Output the (X, Y) coordinate of the center of the cell containing the given text.  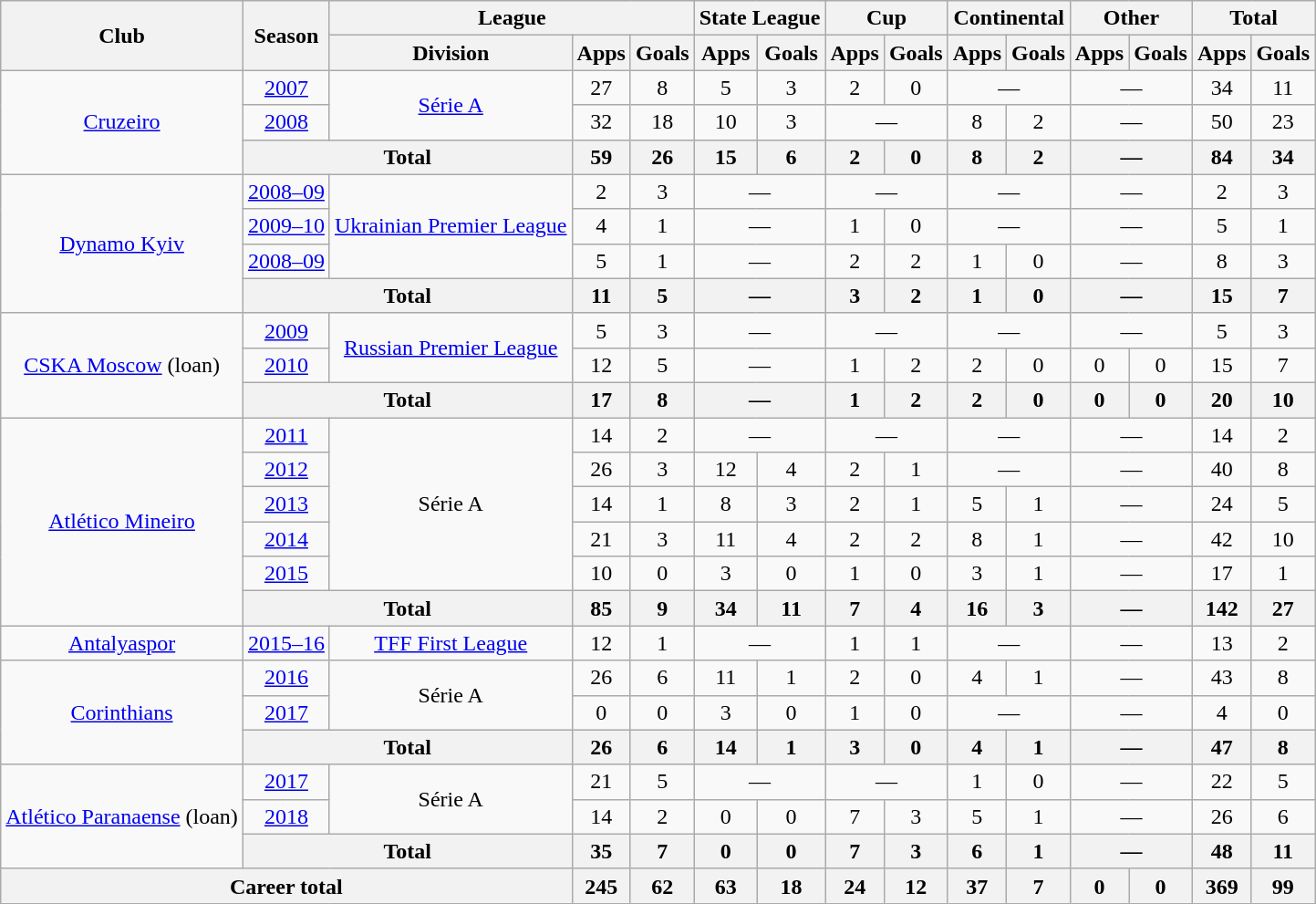
142 (1221, 608)
Cup (886, 18)
2009 (286, 330)
State League (760, 18)
2009–10 (286, 226)
2016 (286, 678)
Division (451, 53)
2008 (286, 122)
CSKA Moscow (loan) (122, 365)
35 (601, 851)
369 (1221, 886)
Corinthians (122, 712)
Antalyaspor (122, 643)
22 (1221, 782)
63 (726, 886)
23 (1283, 122)
2010 (286, 365)
40 (1221, 470)
84 (1221, 157)
48 (1221, 851)
2011 (286, 435)
59 (601, 157)
Continental (1009, 18)
245 (601, 886)
Dynamo Kyiv (122, 244)
85 (601, 608)
Russian Premier League (451, 348)
32 (601, 122)
League (512, 18)
Career total (286, 886)
2012 (286, 470)
Season (286, 36)
2014 (286, 539)
62 (662, 886)
Ukrainian Premier League (451, 226)
16 (977, 608)
47 (1221, 747)
2015–16 (286, 643)
2013 (286, 504)
2015 (286, 574)
2007 (286, 88)
50 (1221, 122)
Club (122, 36)
2018 (286, 816)
42 (1221, 539)
20 (1221, 400)
Atlético Mineiro (122, 522)
9 (662, 608)
37 (977, 886)
TFF First League (451, 643)
99 (1283, 886)
Other (1131, 18)
13 (1221, 643)
Cruzeiro (122, 122)
43 (1221, 678)
Atlético Paranaense (loan) (122, 816)
